Extract the [X, Y] coordinate from the center of the cell holding the provided text.  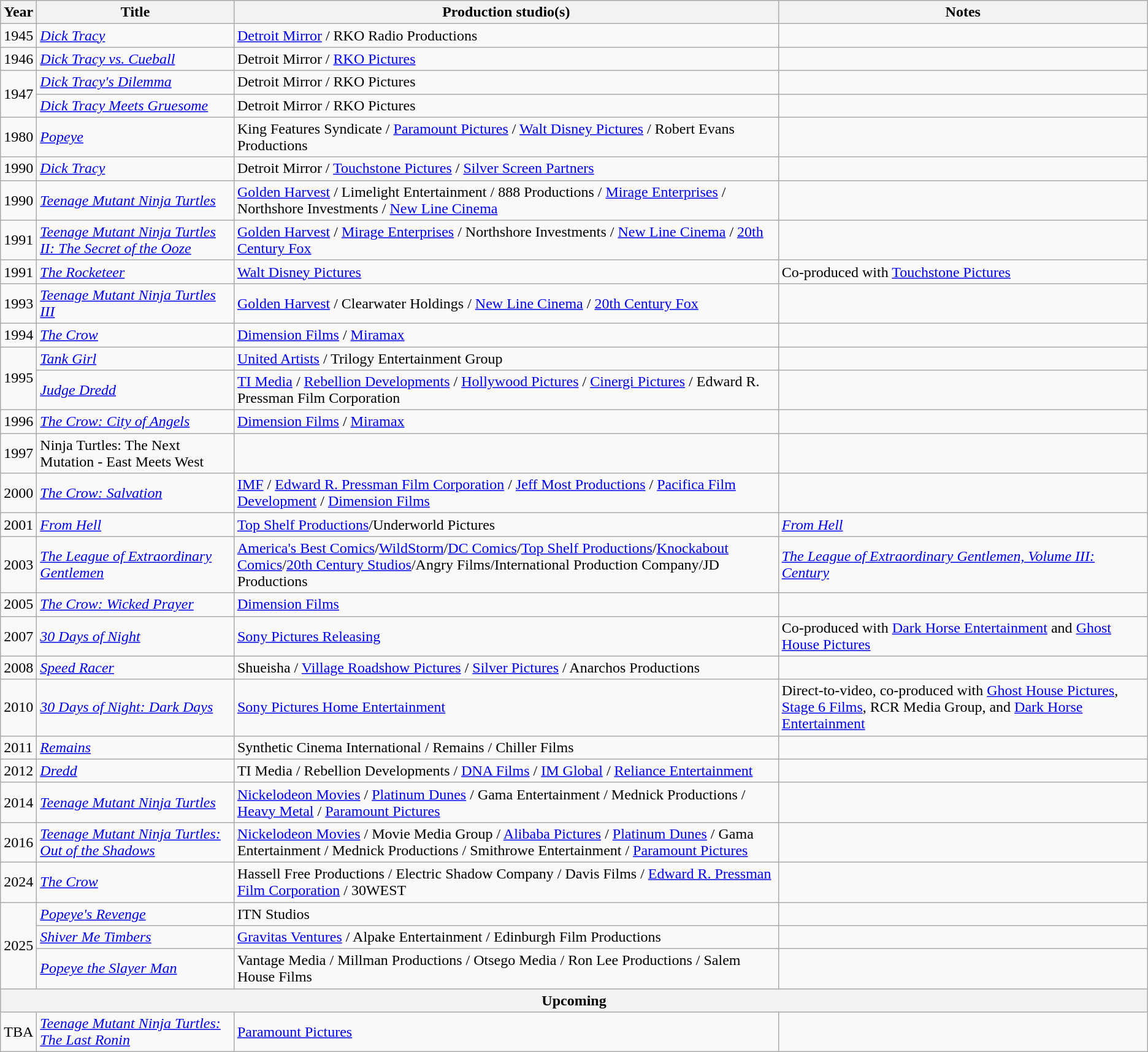
Dredd [136, 771]
Detroit Mirror / RKO Radio Productions [506, 36]
Golden Harvest / Mirage Enterprises / Northshore Investments / New Line Cinema / 20th Century Fox [506, 240]
1993 [18, 303]
2014 [18, 802]
Notes [963, 12]
Upcoming [574, 1001]
Speed Racer [136, 668]
Golden Harvest / Limelight Entertainment / 888 Productions / Mirage Enterprises / Northshore Investments / New Line Cinema [506, 200]
2003 [18, 565]
2012 [18, 771]
TI Media / Rebellion Developments / Hollywood Pictures / Cinergi Pictures / Edward R. Pressman Film Corporation [506, 390]
1945 [18, 36]
Direct-to-video, co-produced with Ghost House Pictures, Stage 6 Films, RCR Media Group, and Dark Horse Entertainment [963, 707]
Gravitas Ventures / Alpake Entertainment / Edinburgh Film Productions [506, 937]
2016 [18, 842]
Detroit Mirror / Touchstone Pictures / Silver Screen Partners [506, 169]
Production studio(s) [506, 12]
King Features Syndicate / Paramount Pictures / Walt Disney Pictures / Robert Evans Productions [506, 137]
Vantage Media / Millman Productions / Otsego Media / Ron Lee Productions / Salem House Films [506, 969]
1994 [18, 335]
IMF / Edward R. Pressman Film Corporation / Jeff Most Productions / Pacifica Film Development / Dimension Films [506, 493]
Co-produced with Dark Horse Entertainment and Ghost House Pictures [963, 636]
Popeye's Revenge [136, 914]
The Crow: Wicked Prayer [136, 604]
Popeye the Slayer Man [136, 969]
TBA [18, 1032]
The Rocketeer [136, 272]
Top Shelf Productions/Underworld Pictures [506, 525]
Sony Pictures Home Entertainment [506, 707]
2008 [18, 668]
Tank Girl [136, 359]
Dick Tracy Meets Gruesome [136, 105]
2010 [18, 707]
1996 [18, 422]
Co-produced with Touchstone Pictures [963, 272]
2025 [18, 945]
1946 [18, 59]
ITN Studios [506, 914]
Title [136, 12]
1980 [18, 137]
Dick Tracy vs. Cueball [136, 59]
The Crow: City of Angels [136, 422]
Teenage Mutant Ninja Turtles III [136, 303]
2000 [18, 493]
Sony Pictures Releasing [506, 636]
Shiver Me Timbers [136, 937]
30 Days of Night [136, 636]
Synthetic Cinema International / Remains / Chiller Films [506, 747]
The Crow: Salvation [136, 493]
Judge Dredd [136, 390]
1995 [18, 379]
Golden Harvest / Clearwater Holdings / New Line Cinema / 20th Century Fox [506, 303]
Teenage Mutant Ninja Turtles II: The Secret of the Ooze [136, 240]
Ninja Turtles: The Next Mutation - East Meets West [136, 454]
2007 [18, 636]
2024 [18, 882]
United Artists / Trilogy Entertainment Group [506, 359]
The League of Extraordinary Gentlemen, Volume III: Century [963, 565]
1947 [18, 94]
Remains [136, 747]
The League of Extraordinary Gentlemen [136, 565]
2005 [18, 604]
TI Media / Rebellion Developments / DNA Films / IM Global / Reliance Entertainment [506, 771]
Hassell Free Productions / Electric Shadow Company / Davis Films / Edward R. Pressman Film Corporation / 30WEST [506, 882]
Teenage Mutant Ninja Turtles: The Last Ronin [136, 1032]
2011 [18, 747]
2001 [18, 525]
Teenage Mutant Ninja Turtles: Out of the Shadows [136, 842]
Paramount Pictures [506, 1032]
Year [18, 12]
Walt Disney Pictures [506, 272]
Shueisha / Village Roadshow Pictures / Silver Pictures / Anarchos Productions [506, 668]
Dimension Films [506, 604]
30 Days of Night: Dark Days [136, 707]
1997 [18, 454]
Popeye [136, 137]
Nickelodeon Movies / Platinum Dunes / Gama Entertainment / Mednick Productions / Heavy Metal / Paramount Pictures [506, 802]
Dick Tracy's Dilemma [136, 82]
